Output the (X, Y) coordinate of the center of the cell containing the given text.  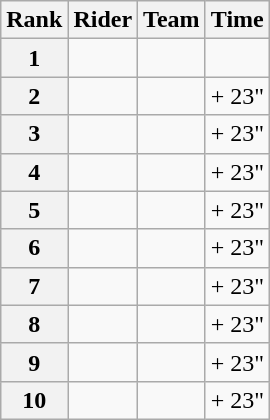
9 (34, 362)
7 (34, 286)
Time (237, 20)
6 (34, 248)
10 (34, 400)
Rank (34, 20)
Team (172, 20)
5 (34, 210)
2 (34, 96)
Rider (103, 20)
3 (34, 134)
8 (34, 324)
1 (34, 58)
4 (34, 172)
